Return (x, y) of the center of cell containing provided text 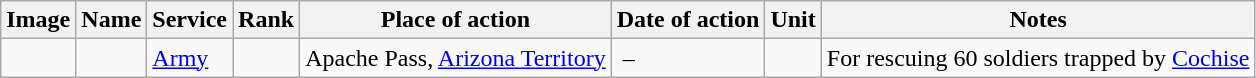
Date of action (688, 20)
Place of action (456, 20)
Service (190, 20)
Army (190, 58)
Image (38, 20)
– (688, 58)
Apache Pass, Arizona Territory (456, 58)
Rank (266, 20)
Unit (793, 20)
For rescuing 60 soldiers trapped by Cochise (1038, 58)
Name (112, 20)
Notes (1038, 20)
